Scan for the cell matching the given text and deliver its (x, y) coordinate at center. 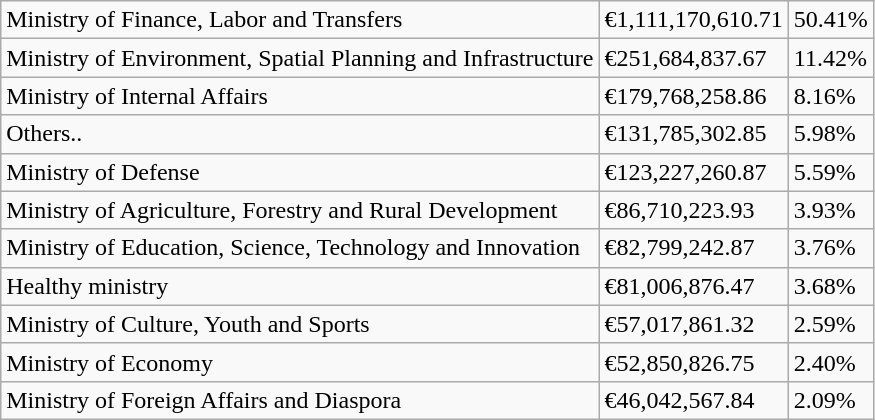
€81,006,876.47 (694, 286)
€57,017,861.32 (694, 324)
€82,799,242.87 (694, 248)
€131,785,302.85 (694, 134)
Others.. (300, 134)
2.59% (830, 324)
11.42% (830, 58)
Ministry of Culture, Youth and Sports (300, 324)
€251,684,837.67 (694, 58)
50.41% (830, 20)
3.93% (830, 210)
Ministry of Finance, Labor and Transfers (300, 20)
Ministry of Internal Affairs (300, 96)
Ministry of Agriculture, Forestry and Rural Development (300, 210)
€86,710,223.93 (694, 210)
Ministry of Education, Science, Technology and Innovation (300, 248)
€52,850,826.75 (694, 362)
2.40% (830, 362)
3.68% (830, 286)
€179,768,258.86 (694, 96)
5.98% (830, 134)
Ministry of Defense (300, 172)
2.09% (830, 400)
3.76% (830, 248)
€1,111,170,610.71 (694, 20)
€123,227,260.87 (694, 172)
Ministry of Environment, Spatial Planning and Infrastructure (300, 58)
5.59% (830, 172)
Healthy ministry (300, 286)
Ministry of Economy (300, 362)
8.16% (830, 96)
€46,042,567.84 (694, 400)
Ministry of Foreign Affairs and Diaspora (300, 400)
